Return the (X, Y) coordinate for the center point of the cell that contains the specified text.  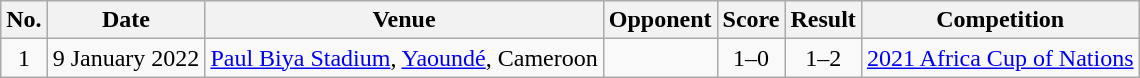
Result (823, 20)
Opponent (660, 20)
2021 Africa Cup of Nations (1000, 58)
Date (126, 20)
1–0 (751, 58)
No. (24, 20)
Score (751, 20)
1–2 (823, 58)
1 (24, 58)
Venue (404, 20)
9 January 2022 (126, 58)
Paul Biya Stadium, Yaoundé, Cameroon (404, 58)
Competition (1000, 20)
